Identify which cell holds the provided text, then report its [X, Y] central coordinate. 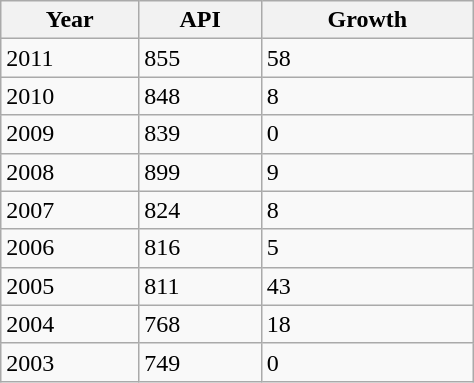
2008 [70, 172]
749 [200, 362]
2006 [70, 248]
Year [70, 20]
816 [200, 248]
2004 [70, 324]
2011 [70, 58]
58 [367, 58]
2007 [70, 210]
824 [200, 210]
811 [200, 286]
2010 [70, 96]
18 [367, 324]
839 [200, 134]
2005 [70, 286]
2009 [70, 134]
855 [200, 58]
9 [367, 172]
5 [367, 248]
2003 [70, 362]
Growth [367, 20]
848 [200, 96]
768 [200, 324]
43 [367, 286]
API [200, 20]
899 [200, 172]
